Find where the given text appears and provide that cell's center as (X, Y) coordinate. 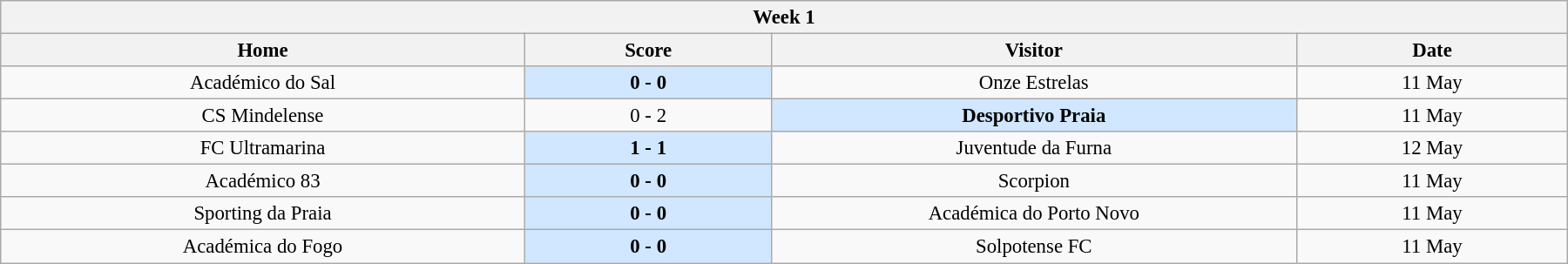
Score (648, 51)
Week 1 (784, 17)
Onze Estrelas (1033, 83)
Académico 83 (263, 181)
Académica do Fogo (263, 247)
CS Mindelense (263, 116)
Date (1432, 51)
Visitor (1033, 51)
Sporting da Praia (263, 213)
12 May (1432, 148)
Solpotense FC (1033, 247)
1 - 1 (648, 148)
FC Ultramarina (263, 148)
Desportivo Praia (1033, 116)
Juventude da Furna (1033, 148)
Académico do Sal (263, 83)
Scorpion (1033, 181)
0 - 2 (648, 116)
Home (263, 51)
Académica do Porto Novo (1033, 213)
